Output the [X, Y] coordinate of the center of the cell containing the given text.  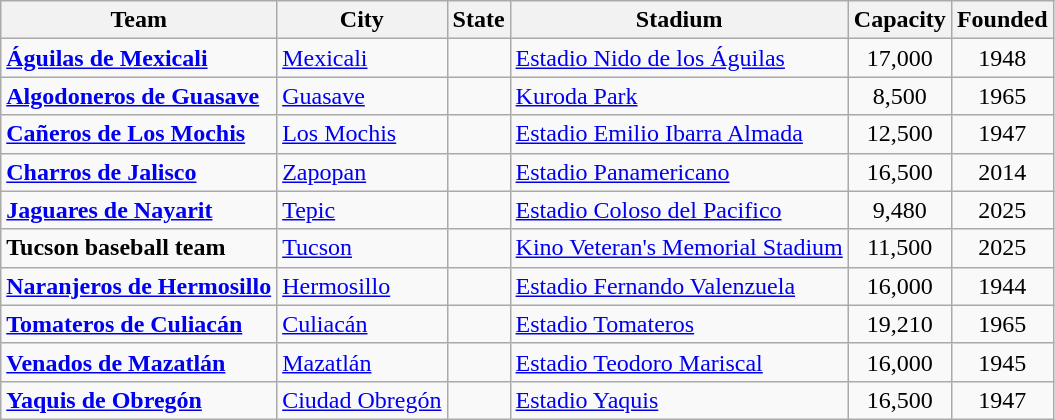
2014 [1002, 172]
Kino Veteran's Memorial Stadium [679, 248]
Estadio Nido de los Águilas [679, 58]
9,480 [900, 210]
Mazatlán [362, 362]
Estadio Teodoro Mariscal [679, 362]
City [362, 20]
Founded [1002, 20]
12,500 [900, 134]
Tepic [362, 210]
Mexicali [362, 58]
17,000 [900, 58]
Estadio Yaquis [679, 400]
1945 [1002, 362]
Culiacán [362, 324]
Hermosillo [362, 286]
State [478, 20]
Estadio Coloso del Pacifico [679, 210]
Águilas de Mexicali [139, 58]
Tomateros de Culiacán [139, 324]
Capacity [900, 20]
Team [139, 20]
Cañeros de Los Mochis [139, 134]
Algodoneros de Guasave [139, 96]
11,500 [900, 248]
Estadio Emilio Ibarra Almada [679, 134]
8,500 [900, 96]
Ciudad Obregón [362, 400]
Yaquis de Obregón [139, 400]
Jaguares de Nayarit [139, 210]
Stadium [679, 20]
19,210 [900, 324]
Charros de Jalisco [139, 172]
Tucson baseball team [139, 248]
Tucson [362, 248]
Guasave [362, 96]
Estadio Tomateros [679, 324]
Naranjeros de Hermosillo [139, 286]
1948 [1002, 58]
1944 [1002, 286]
Estadio Panamericano [679, 172]
Los Mochis [362, 134]
Estadio Fernando Valenzuela [679, 286]
Kuroda Park [679, 96]
Zapopan [362, 172]
Venados de Mazatlán [139, 362]
